Determine the [X, Y] coordinate at the center of the cell enclosing the given text.  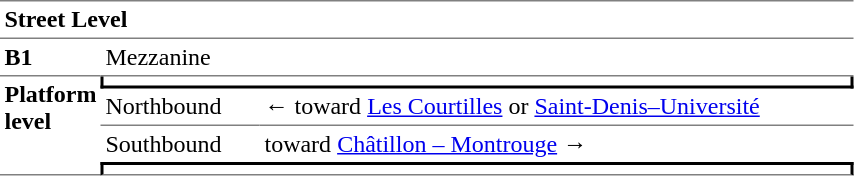
Street Level [427, 20]
← toward Les Courtilles or Saint-Denis–Université [557, 107]
Southbound [180, 144]
toward Châtillon – Montrouge → [557, 144]
B1 [50, 58]
Mezzanine [478, 58]
Northbound [180, 107]
Platform level [50, 126]
